Locate the cell with the specified text and output its (x, y) center coordinate. 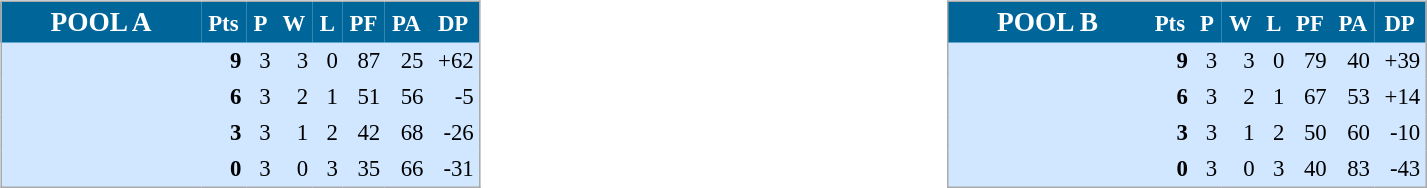
67 (1310, 96)
-10 (1400, 132)
50 (1310, 132)
68 (406, 132)
POOL B (1047, 22)
+14 (1400, 96)
56 (406, 96)
42 (363, 132)
+62 (454, 60)
83 (1352, 168)
+39 (1400, 60)
25 (406, 60)
-31 (454, 168)
51 (363, 96)
-5 (454, 96)
66 (406, 168)
87 (363, 60)
-26 (454, 132)
-43 (1400, 168)
60 (1352, 132)
79 (1310, 60)
53 (1352, 96)
POOL A (100, 22)
35 (363, 168)
